Extract the [X, Y] coordinate from the center of the cell holding the provided text.  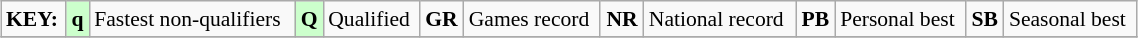
Seasonal best [1070, 19]
SB [985, 19]
PB [816, 19]
q [78, 19]
KEY: [34, 19]
NR [622, 19]
Games record [532, 19]
Personal best [900, 19]
Qualified [371, 19]
Fastest non-qualifiers [192, 19]
GR [442, 19]
National record [720, 19]
Q [309, 19]
